Detect which cell encompasses the target text, then output its (X, Y) center coordinate. 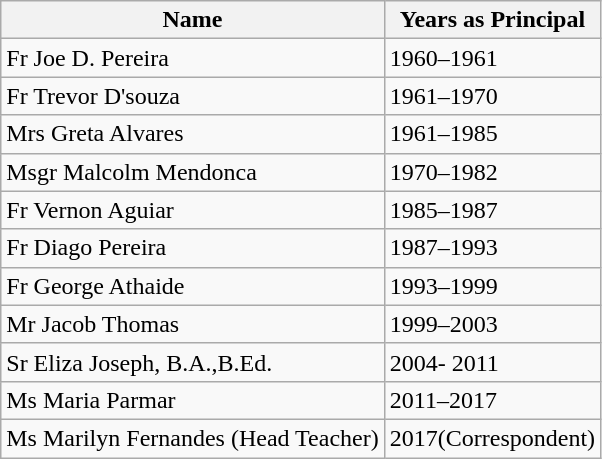
Ms Maria Parmar (192, 400)
Years as Principal (492, 20)
Mrs Greta Alvares (192, 134)
Name (192, 20)
Fr Diago Pereira (192, 248)
2017(Correspondent) (492, 438)
1987–1993 (492, 248)
Fr Trevor D'souza (192, 96)
2011–2017 (492, 400)
1999–2003 (492, 324)
Fr George Athaide (192, 286)
Msgr Malcolm Mendonca (192, 172)
Ms Marilyn Fernandes (Head Teacher) (192, 438)
1961–1985 (492, 134)
Sr Eliza Joseph, B.A.,B.Ed. (192, 362)
1961–1970 (492, 96)
1960–1961 (492, 58)
Fr Joe D. Pereira (192, 58)
1985–1987 (492, 210)
Mr Jacob Thomas (192, 324)
Fr Vernon Aguiar (192, 210)
1970–1982 (492, 172)
2004- 2011 (492, 362)
1993–1999 (492, 286)
